Capture the cell that displays the provided text and extract its [X, Y] central coordinate. 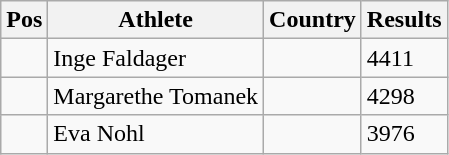
Pos [24, 20]
4411 [404, 58]
Country [313, 20]
Results [404, 20]
4298 [404, 96]
Eva Nohl [156, 134]
Athlete [156, 20]
Inge Faldager [156, 58]
3976 [404, 134]
Margarethe Tomanek [156, 96]
